Detect which cell encompasses the target text, then output its (X, Y) center coordinate. 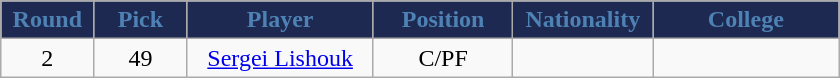
College (746, 20)
C/PF (443, 58)
Pick (140, 20)
Nationality (583, 20)
Position (443, 20)
Player (280, 20)
2 (48, 58)
Round (48, 20)
Sergei Lishouk (280, 58)
49 (140, 58)
